Scan for the cell matching the given text and deliver its (X, Y) coordinate at center. 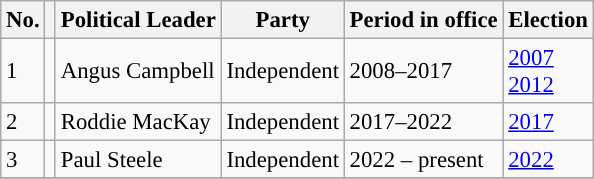
1 (23, 72)
3 (23, 160)
2017–2022 (424, 122)
Political Leader (138, 20)
2022 – present (424, 160)
2017 (548, 122)
No. (23, 20)
2022 (548, 160)
Roddie MacKay (138, 122)
Period in office (424, 20)
Election (548, 20)
Angus Campbell (138, 72)
2 (23, 122)
2007 2012 (548, 72)
2008–2017 (424, 72)
Paul Steele (138, 160)
Party (282, 20)
